For the text-containing cell, return its midpoint in [X, Y] coordinate format. 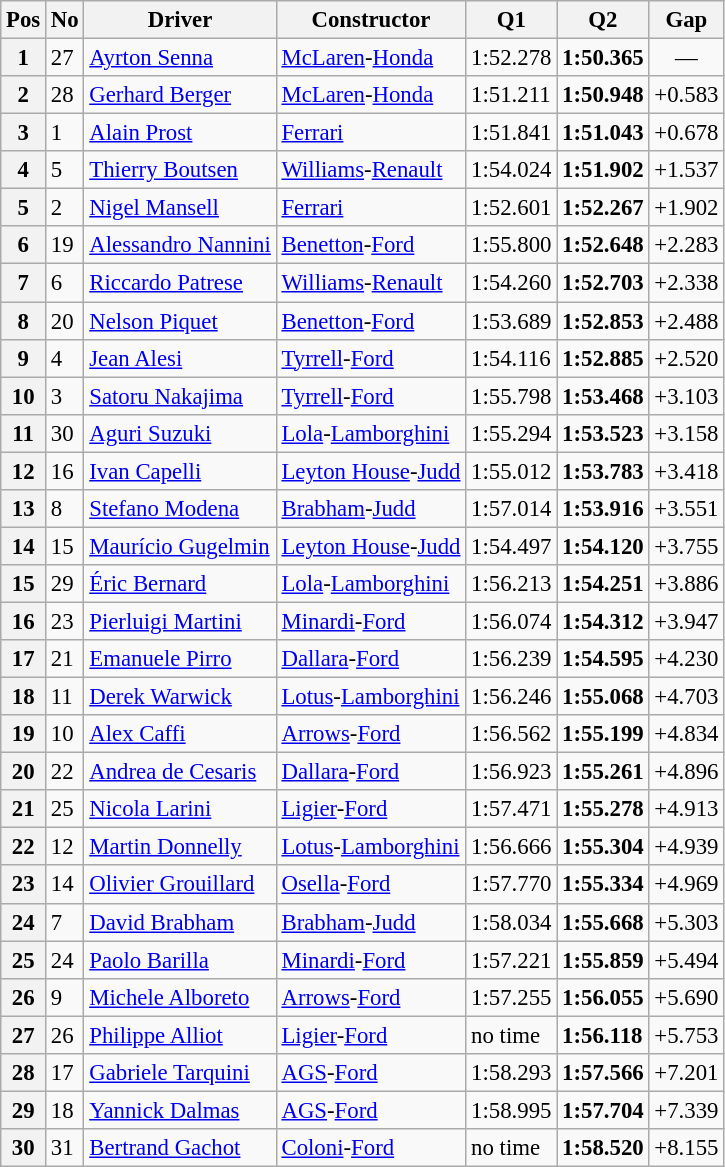
1:56.213 [512, 584]
+1.537 [686, 170]
+4.913 [686, 809]
Satoru Nakajima [180, 396]
Bertrand Gachot [180, 1148]
1:52.267 [603, 208]
1:54.251 [603, 584]
1:55.012 [512, 471]
1:54.595 [603, 659]
— [686, 58]
1:54.024 [512, 170]
Nicola Larini [180, 809]
+4.939 [686, 847]
Riccardo Patrese [180, 283]
+3.755 [686, 546]
1:51.841 [512, 133]
1:53.689 [512, 321]
Michele Alboreto [180, 997]
1:53.468 [603, 396]
1:56.666 [512, 847]
1:55.668 [603, 922]
1:54.260 [512, 283]
Coloni-Ford [371, 1148]
Alessandro Nannini [180, 245]
1:57.471 [512, 809]
1:55.199 [603, 734]
1:55.859 [603, 960]
1:55.304 [603, 847]
Philippe Alliot [180, 1035]
Ayrton Senna [180, 58]
1:54.312 [603, 621]
1:55.798 [512, 396]
1:51.902 [603, 170]
1:52.853 [603, 321]
Q2 [603, 20]
Jean Alesi [180, 358]
+2.520 [686, 358]
David Brabham [180, 922]
1:52.885 [603, 358]
Q1 [512, 20]
+8.155 [686, 1148]
+7.201 [686, 1073]
1:52.278 [512, 58]
Emanuele Pirro [180, 659]
1:51.043 [603, 133]
Osella-Ford [371, 885]
1:55.261 [603, 772]
+3.886 [686, 584]
Thierry Boutsen [180, 170]
+3.947 [686, 621]
Olivier Grouillard [180, 885]
1:51.211 [512, 95]
+3.418 [686, 471]
1:57.014 [512, 509]
1:57.255 [512, 997]
1:53.916 [603, 509]
1:52.601 [512, 208]
1:55.334 [603, 885]
+4.896 [686, 772]
Stefano Modena [180, 509]
1:52.703 [603, 283]
+3.551 [686, 509]
1:57.566 [603, 1073]
Gabriele Tarquini [180, 1073]
31 [65, 1148]
Aguri Suzuki [180, 433]
Paolo Barilla [180, 960]
+3.103 [686, 396]
Martin Donnelly [180, 847]
1:50.365 [603, 58]
1:56.074 [512, 621]
+0.583 [686, 95]
Gerhard Berger [180, 95]
1:56.923 [512, 772]
+3.158 [686, 433]
+5.753 [686, 1035]
1:54.497 [512, 546]
+4.703 [686, 697]
1:55.278 [603, 809]
1:56.239 [512, 659]
Alain Prost [180, 133]
1:57.770 [512, 885]
1:54.116 [512, 358]
+4.230 [686, 659]
+4.834 [686, 734]
1:56.246 [512, 697]
+4.969 [686, 885]
13 [24, 509]
+2.338 [686, 283]
Derek Warwick [180, 697]
Yannick Dalmas [180, 1110]
+2.488 [686, 321]
+0.678 [686, 133]
1:58.293 [512, 1073]
1:57.704 [603, 1110]
Maurício Gugelmin [180, 546]
Constructor [371, 20]
1:58.995 [512, 1110]
Alex Caffi [180, 734]
1:56.055 [603, 997]
1:57.221 [512, 960]
+7.339 [686, 1110]
+5.303 [686, 922]
Pierluigi Martini [180, 621]
1:58.034 [512, 922]
1:55.294 [512, 433]
Driver [180, 20]
Nelson Piquet [180, 321]
1:52.648 [603, 245]
+5.690 [686, 997]
Pos [24, 20]
1:58.520 [603, 1148]
1:56.118 [603, 1035]
1:55.800 [512, 245]
Gap [686, 20]
1:50.948 [603, 95]
1:55.068 [603, 697]
+1.902 [686, 208]
1:56.562 [512, 734]
Nigel Mansell [180, 208]
Ivan Capelli [180, 471]
+2.283 [686, 245]
+5.494 [686, 960]
Éric Bernard [180, 584]
1:53.783 [603, 471]
1:54.120 [603, 546]
Andrea de Cesaris [180, 772]
No [65, 20]
1:53.523 [603, 433]
